Determine the (x, y) coordinate at the center of the cell enclosing the given text.  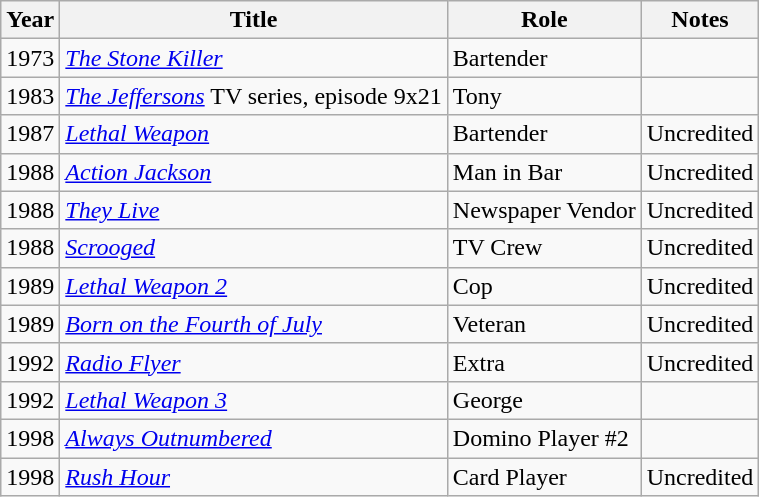
Action Jackson (254, 172)
1987 (30, 134)
Veteran (544, 324)
Card Player (544, 477)
Year (30, 20)
Tony (544, 96)
Lethal Weapon 3 (254, 400)
TV Crew (544, 248)
Radio Flyer (254, 362)
The Stone Killer (254, 58)
Lethal Weapon 2 (254, 286)
Always Outnumbered (254, 438)
Role (544, 20)
The Jeffersons TV series, episode 9x21 (254, 96)
Born on the Fourth of July (254, 324)
Extra (544, 362)
Rush Hour (254, 477)
Domino Player #2 (544, 438)
Title (254, 20)
George (544, 400)
Man in Bar (544, 172)
Scrooged (254, 248)
1973 (30, 58)
1983 (30, 96)
Lethal Weapon (254, 134)
Notes (700, 20)
Newspaper Vendor (544, 210)
They Live (254, 210)
Cop (544, 286)
